Scan for the cell matching the given text and deliver its (X, Y) coordinate at center. 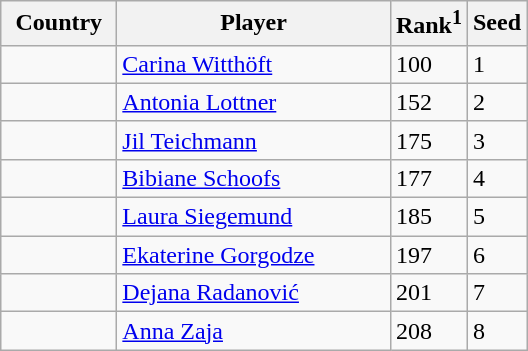
Bibiane Schoofs (254, 178)
185 (428, 217)
1 (496, 64)
201 (428, 293)
175 (428, 140)
2 (496, 102)
Player (254, 24)
Dejana Radanović (254, 293)
208 (428, 331)
7 (496, 293)
Rank1 (428, 24)
152 (428, 102)
4 (496, 178)
6 (496, 255)
Jil Teichmann (254, 140)
Country (59, 24)
Antonia Lottner (254, 102)
Laura Siegemund (254, 217)
3 (496, 140)
Seed (496, 24)
5 (496, 217)
Carina Witthöft (254, 64)
Ekaterine Gorgodze (254, 255)
Anna Zaja (254, 331)
177 (428, 178)
197 (428, 255)
100 (428, 64)
8 (496, 331)
